Provide the [x, y] coordinate of the cell's center where the given text is located.  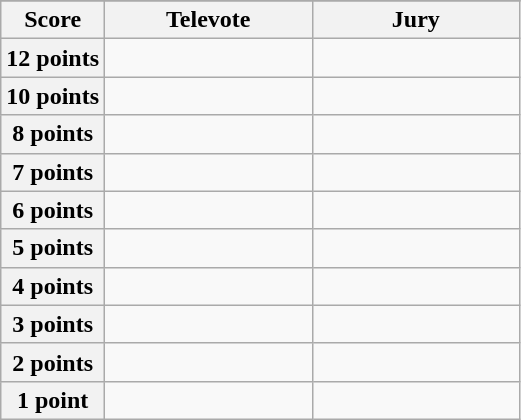
5 points [53, 248]
12 points [53, 58]
Televote [209, 20]
7 points [53, 172]
2 points [53, 362]
1 point [53, 400]
3 points [53, 324]
Score [53, 20]
10 points [53, 96]
6 points [53, 210]
8 points [53, 134]
4 points [53, 286]
Jury [416, 20]
